Scan for the cell matching the given text and deliver its (X, Y) coordinate at center. 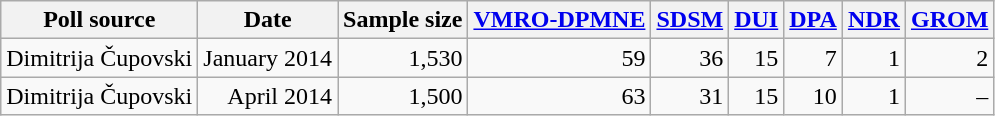
1,530 (403, 58)
36 (690, 58)
Poll source (100, 20)
31 (690, 96)
63 (560, 96)
DUI (756, 20)
Sample size (403, 20)
SDSM (690, 20)
DPA (814, 20)
1,500 (403, 96)
Date (268, 20)
NDR (874, 20)
April 2014 (268, 96)
GROM (949, 20)
7 (814, 58)
– (949, 96)
2 (949, 58)
10 (814, 96)
VMRO-DPMNE (560, 20)
January 2014 (268, 58)
59 (560, 58)
